Detect which cell encompasses the target text, then output its (X, Y) center coordinate. 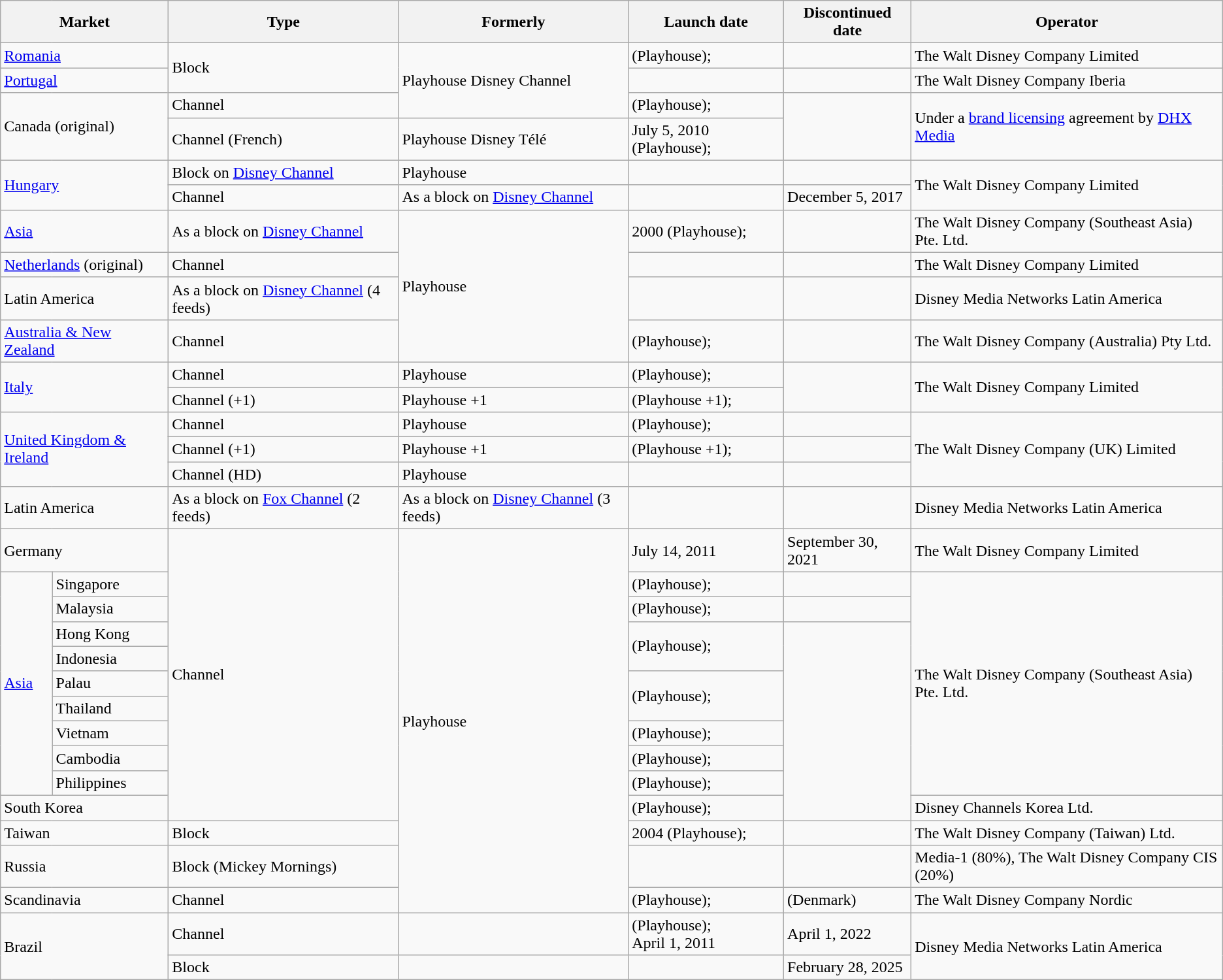
Philippines (110, 783)
July 5, 2010 (Playhouse); (706, 139)
September 30, 2021 (848, 550)
Discontinued date (848, 22)
Channel (French) (284, 139)
Block (Mickey Mornings) (284, 866)
2000 (Playhouse); (706, 231)
The Walt Disney Company (Taiwan) Ltd. (1068, 833)
Market (85, 22)
South Korea (85, 808)
As a block on Disney Channel (3 feeds) (514, 508)
Brazil (85, 946)
2004 (Playhouse); (706, 833)
Playhouse Disney Channel (514, 80)
Playhouse Disney Télé (514, 139)
Canada (original) (85, 127)
Netherlands (original) (85, 265)
Media-1 (80%), The Walt Disney Company CIS (20%) (1068, 866)
Launch date (706, 22)
Cambodia (110, 758)
Formerly (514, 22)
Disney Channels Korea Ltd. (1068, 808)
(Denmark) (848, 900)
The Walt Disney Company Iberia (1068, 80)
The Walt Disney Company (Australia) Pty Ltd. (1068, 341)
April 1, 2022 (848, 934)
As a block on Fox Channel (2 feeds) (284, 508)
Block on Disney Channel (284, 172)
Hong Kong (110, 634)
The Walt Disney Company (UK) Limited (1068, 449)
Hungary (85, 185)
Portugal (85, 80)
(Playhouse);April 1, 2011 (706, 934)
United Kingdom & Ireland (85, 449)
As a block on Disney Channel (4 feeds) (284, 298)
Vietnam (110, 733)
Taiwan (85, 833)
Singapore (110, 584)
Italy (85, 387)
Thailand (110, 708)
Romania (85, 56)
Indonesia (110, 659)
Russia (85, 866)
Channel (HD) (284, 474)
Palau (110, 683)
The Walt Disney Company Nordic (1068, 900)
February 28, 2025 (848, 968)
Malaysia (110, 609)
Germany (85, 550)
July 14, 2011 (706, 550)
December 5, 2017 (848, 197)
Under a brand licensing agreement by DHX Media (1068, 127)
Operator (1068, 22)
Type (284, 22)
Australia & New Zealand (85, 341)
Scandinavia (85, 900)
